Extract the (X, Y) coordinate from the center of the cell holding the provided text.  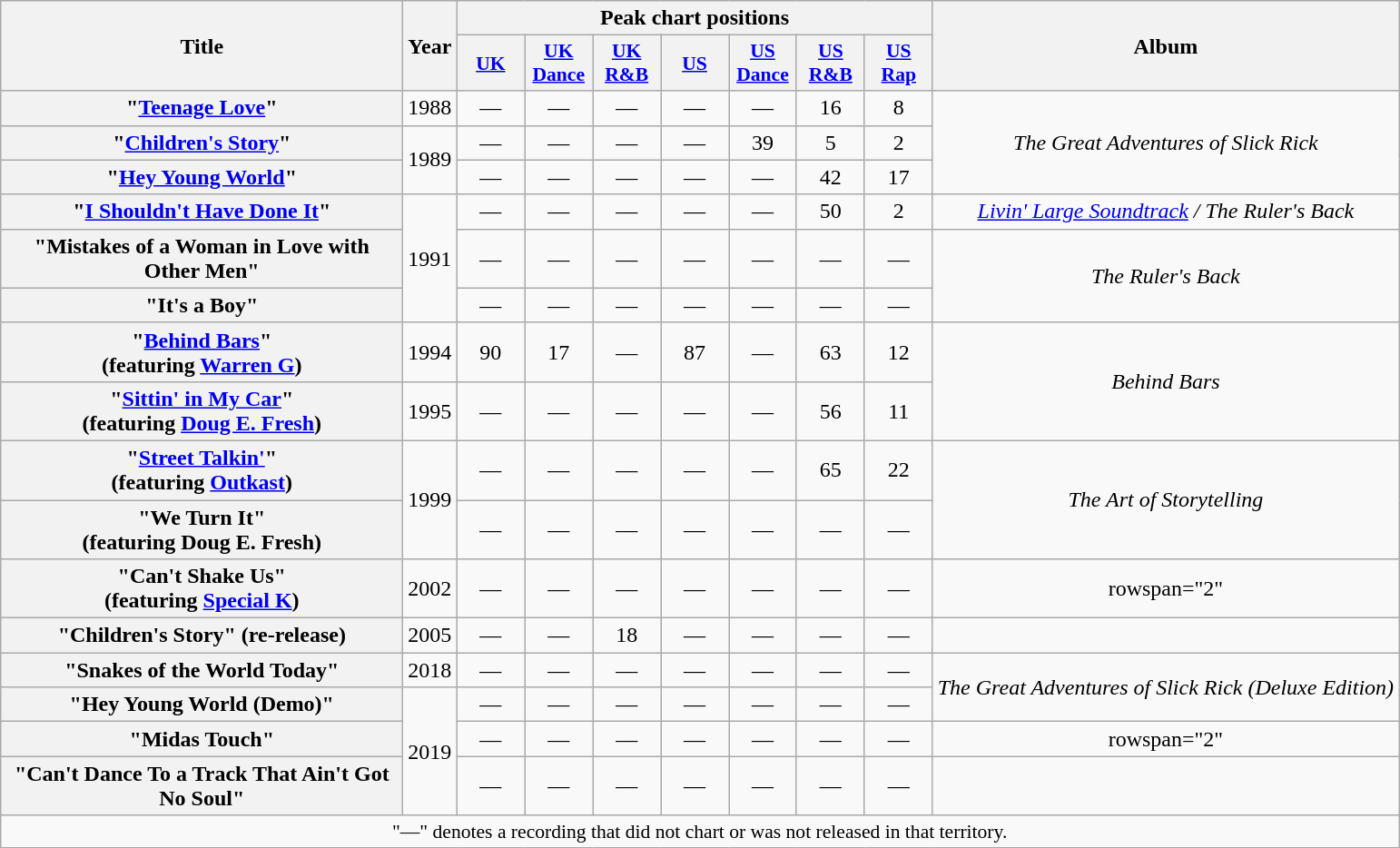
"It's a Boy" (202, 305)
2019 (430, 752)
"—" denotes a recording that did not chart or was not released in that territory. (700, 832)
5 (830, 143)
The Great Adventures of Slick Rick (Deluxe Edition) (1166, 687)
12 (899, 352)
"Sittin' in My Car"(featuring Doug E. Fresh) (202, 410)
1988 (430, 108)
The Art of Storytelling (1166, 499)
"We Turn It"(featuring Doug E. Fresh) (202, 528)
UK (490, 64)
Title (202, 45)
"Street Talkin'"(featuring Outkast) (202, 470)
90 (490, 352)
1994 (430, 352)
Peak chart positions (695, 18)
2005 (430, 636)
1999 (430, 499)
"Midas Touch" (202, 739)
65 (830, 470)
1991 (430, 258)
50 (830, 212)
2002 (430, 588)
"Children's Story" (202, 143)
The Great Adventures of Slick Rick (1166, 143)
11 (899, 410)
"Teenage Love" (202, 108)
Livin' Large Soundtrack / The Ruler's Back (1166, 212)
Album (1166, 45)
8 (899, 108)
"Hey Young World" (202, 177)
Year (430, 45)
"Can't Dance To a Track That Ain't Got No Soul" (202, 786)
"Children's Story" (re-release) (202, 636)
63 (830, 352)
56 (830, 410)
US (695, 64)
Behind Bars (1166, 381)
"Mistakes of a Woman in Love with Other Men" (202, 258)
16 (830, 108)
"Can't Shake Us"(featuring Special K) (202, 588)
"I Shouldn't Have Done It" (202, 212)
1995 (430, 410)
42 (830, 177)
39 (763, 143)
"Behind Bars"(featuring Warren G) (202, 352)
1989 (430, 160)
2018 (430, 670)
UK R&B (626, 64)
US R&B (830, 64)
"Snakes of the World Today" (202, 670)
18 (626, 636)
The Ruler's Back (1166, 276)
UK Dance (559, 64)
US Rap (899, 64)
USDance (763, 64)
22 (899, 470)
"Hey Young World (Demo)" (202, 705)
87 (695, 352)
